Identify which cell holds the provided text, then report its [X, Y] central coordinate. 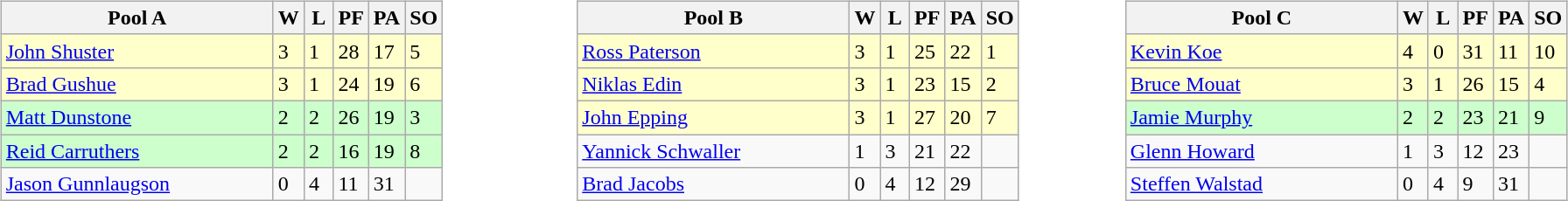
Brad Jacobs [714, 184]
Pool C [1262, 17]
17 [387, 51]
6 [423, 84]
7 [999, 117]
5 [423, 51]
28 [351, 51]
Brad Gushue [136, 84]
20 [962, 117]
10 [1549, 51]
Reid Carruthers [136, 151]
Jason Gunnlaugson [136, 184]
8 [423, 151]
Bruce Mouat [1262, 84]
Niklas Edin [714, 84]
John Shuster [136, 51]
16 [351, 151]
Pool A [136, 17]
27 [927, 117]
Yannick Schwaller [714, 151]
Glenn Howard [1262, 151]
Pool B [714, 17]
Jamie Murphy [1262, 117]
Matt Dunstone [136, 117]
29 [962, 184]
Kevin Koe [1262, 51]
John Epping [714, 117]
Ross Paterson [714, 51]
25 [927, 51]
Steffen Walstad [1262, 184]
24 [351, 84]
